Locate the cell with the specified text and output its [x, y] center coordinate. 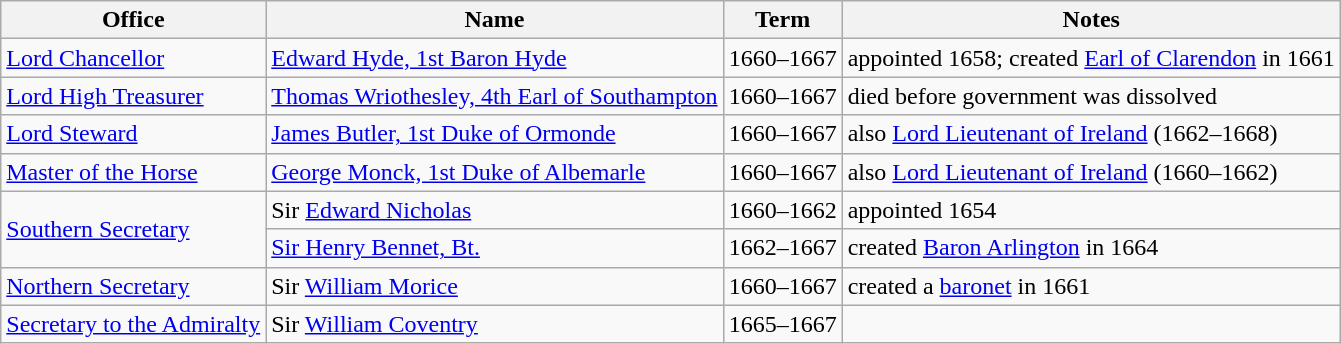
James Butler, 1st Duke of Ormonde [494, 134]
Secretary to the Admiralty [134, 324]
Edward Hyde, 1st Baron Hyde [494, 58]
Master of the Horse [134, 172]
1665–1667 [782, 324]
Sir Henry Bennet, Bt. [494, 248]
Sir William Coventry [494, 324]
Name [494, 20]
1660–1662 [782, 210]
appointed 1654 [1091, 210]
1662–1667 [782, 248]
also Lord Lieutenant of Ireland (1660–1662) [1091, 172]
Lord Chancellor [134, 58]
Sir Edward Nicholas [494, 210]
Lord High Treasurer [134, 96]
Northern Secretary [134, 286]
Office [134, 20]
Notes [1091, 20]
created Baron Arlington in 1664 [1091, 248]
George Monck, 1st Duke of Albemarle [494, 172]
created a baronet in 1661 [1091, 286]
also Lord Lieutenant of Ireland (1662–1668) [1091, 134]
Term [782, 20]
Sir William Morice [494, 286]
Southern Secretary [134, 229]
Thomas Wriothesley, 4th Earl of Southampton [494, 96]
died before government was dissolved [1091, 96]
Lord Steward [134, 134]
appointed 1658; created Earl of Clarendon in 1661 [1091, 58]
